For the text-containing cell, return its midpoint in (x, y) coordinate format. 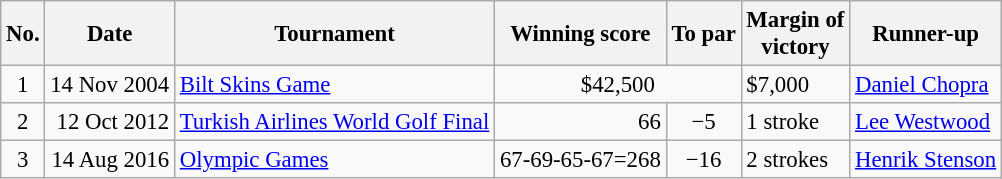
−16 (704, 160)
Turkish Airlines World Golf Final (334, 122)
1 (23, 85)
67-69-65-67=268 (581, 160)
Date (110, 34)
14 Nov 2004 (110, 85)
Runner-up (926, 34)
1 stroke (796, 122)
To par (704, 34)
Tournament (334, 34)
Margin ofvictory (796, 34)
No. (23, 34)
12 Oct 2012 (110, 122)
−5 (704, 122)
2 strokes (796, 160)
Lee Westwood (926, 122)
3 (23, 160)
Bilt Skins Game (334, 85)
$7,000 (796, 85)
66 (581, 122)
Henrik Stenson (926, 160)
$42,500 (618, 85)
Daniel Chopra (926, 85)
2 (23, 122)
Olympic Games (334, 160)
14 Aug 2016 (110, 160)
Winning score (581, 34)
